Output the [X, Y] coordinate of the center of the cell containing the given text.  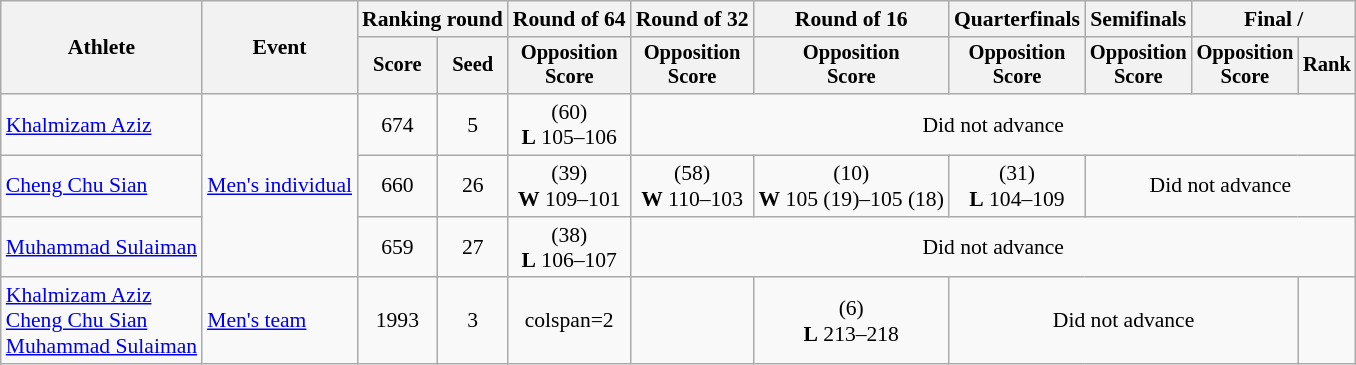
660 [398, 186]
27 [473, 248]
(10)W 105 (19)–105 (18) [852, 186]
Seed [473, 66]
(39)W 109–101 [570, 186]
Athlete [102, 48]
Semifinals [1138, 19]
(31)L 104–109 [1017, 186]
26 [473, 186]
674 [398, 124]
Round of 32 [692, 19]
3 [473, 322]
Score [398, 66]
Khalmizam Aziz [102, 124]
Muhammad Sulaiman [102, 248]
Round of 16 [852, 19]
5 [473, 124]
(58)W 110–103 [692, 186]
(38)L 106–107 [570, 248]
Khalmizam AzizCheng Chu SianMuhammad Sulaiman [102, 322]
Final / [1274, 19]
(6)L 213–218 [852, 322]
Quarterfinals [1017, 19]
(60)L 105–106 [570, 124]
Men's team [280, 322]
Cheng Chu Sian [102, 186]
659 [398, 248]
1993 [398, 322]
colspan=2 [570, 322]
Round of 64 [570, 19]
Men's individual [280, 186]
Ranking round [432, 19]
Event [280, 48]
Rank [1327, 66]
